Identify which cell holds the provided text, then report its [x, y] central coordinate. 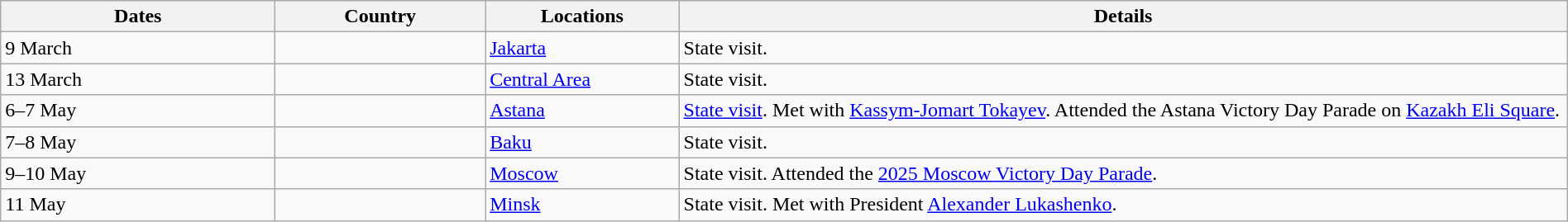
Dates [138, 17]
Details [1123, 17]
6–7 May [138, 111]
13 March [138, 79]
7–8 May [138, 142]
Country [380, 17]
9 March [138, 48]
9–10 May [138, 173]
Central Area [582, 79]
Minsk [582, 205]
State visit. Met with Kassym-Jomart Tokayev. Attended the Astana Victory Day Parade on Kazakh Eli Square. [1123, 111]
State visit. Met with President Alexander Lukashenko. [1123, 205]
11 May [138, 205]
Moscow [582, 173]
Baku [582, 142]
Astana [582, 111]
Locations [582, 17]
Jakarta [582, 48]
State visit. Attended the 2025 Moscow Victory Day Parade. [1123, 173]
